From the cell containing the given text, extract its center point as (X, Y) coordinate. 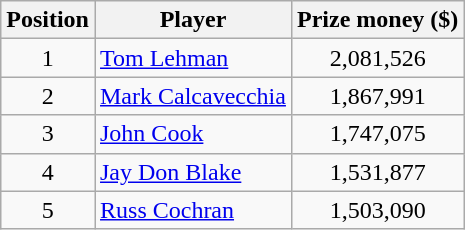
2 (48, 96)
2,081,526 (377, 58)
Jay Don Blake (192, 172)
1,503,090 (377, 210)
Tom Lehman (192, 58)
4 (48, 172)
1,867,991 (377, 96)
1 (48, 58)
Position (48, 20)
Player (192, 20)
1,531,877 (377, 172)
Prize money ($) (377, 20)
Mark Calcavecchia (192, 96)
Russ Cochran (192, 210)
John Cook (192, 134)
5 (48, 210)
3 (48, 134)
1,747,075 (377, 134)
